Locate the cell with the specified text and output its (x, y) center coordinate. 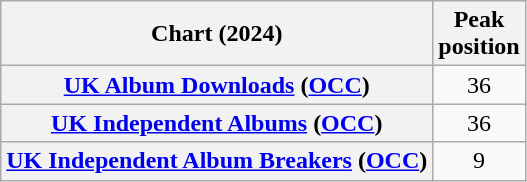
9 (479, 161)
UK Independent Album Breakers (OCC) (217, 161)
Peakposition (479, 34)
UK Independent Albums (OCC) (217, 123)
UK Album Downloads (OCC) (217, 85)
Chart (2024) (217, 34)
